Locate the cell with the specified text and output its (X, Y) center coordinate. 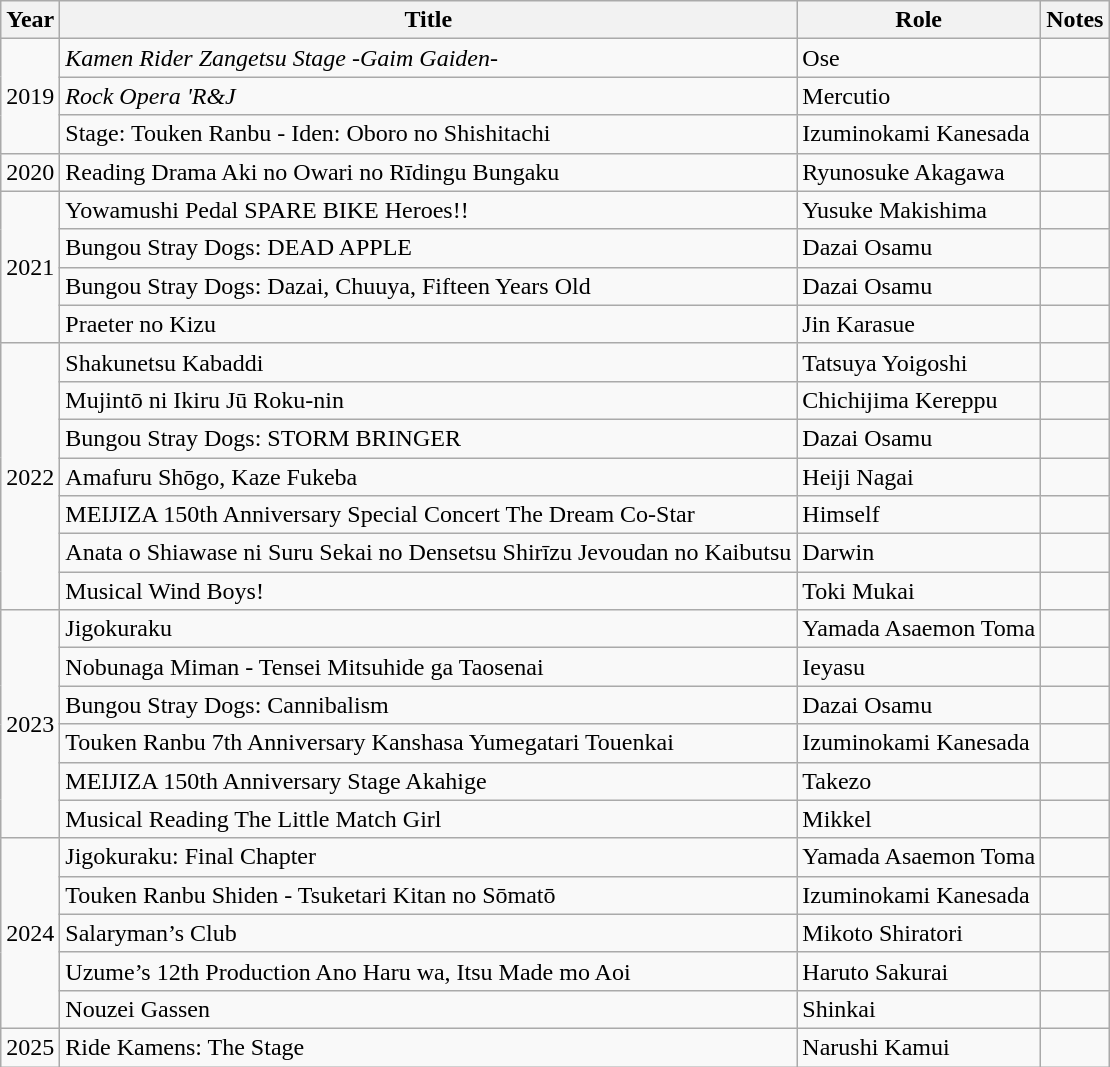
Ose (919, 58)
Yowamushi Pedal SPARE BIKE Heroes!! (428, 210)
Bungou Stray Dogs: Cannibalism (428, 705)
Jigokuraku (428, 629)
Touken Ranbu Shiden - Tsuketari Kitan no Sōmatō (428, 895)
Darwin (919, 553)
Takezo (919, 781)
Heiji Nagai (919, 477)
Year (30, 20)
2023 (30, 724)
Notes (1075, 20)
Haruto Sakurai (919, 971)
Ride Kamens: The Stage (428, 1047)
2022 (30, 476)
Mujintō ni Ikiru Jū Roku-nin (428, 400)
Tatsuya Yoigoshi (919, 362)
Musical Wind Boys! (428, 591)
Narushi Kamui (919, 1047)
Mikkel (919, 819)
Mercutio (919, 96)
Anata o Shiawase ni Suru Sekai no Densetsu Shirīzu Jevoudan no Kaibutsu (428, 553)
Mikoto Shiratori (919, 933)
Ryunosuke Akagawa (919, 172)
Bungou Stray Dogs: Dazai, Chuuya, Fifteen Years Old (428, 286)
Stage: Touken Ranbu - Iden: Oboro no Shishitachi (428, 134)
Touken Ranbu 7th Anniversary Kanshasa Yumegatari Touenkai (428, 743)
Bungou Stray Dogs: DEAD APPLE (428, 248)
Praeter no Kizu (428, 324)
Bungou Stray Dogs: STORM BRINGER (428, 438)
Kamen Rider Zangetsu Stage -Gaim Gaiden- (428, 58)
Nouzei Gassen (428, 1009)
MEIJIZA 150th Anniversary Special Concert The Dream Co-Star (428, 515)
Shakunetsu Kabaddi (428, 362)
2021 (30, 267)
Uzume’s 12th Production Ano Haru wa, Itsu Made mo Aoi (428, 971)
Himself (919, 515)
Yusuke Makishima (919, 210)
Salaryman’s Club (428, 933)
Ieyasu (919, 667)
Shinkai (919, 1009)
MEIJIZA 150th Anniversary Stage Akahige (428, 781)
Jigokuraku: Final Chapter (428, 857)
Role (919, 20)
Title (428, 20)
Jin Karasue (919, 324)
Rock Opera 'R&J (428, 96)
Toki Mukai (919, 591)
Nobunaga Miman - Tensei Mitsuhide ga Taosenai (428, 667)
Musical Reading The Little Match Girl (428, 819)
Amafuru Shōgo, Kaze Fukeba (428, 477)
2025 (30, 1047)
Chichijima Kereppu (919, 400)
2020 (30, 172)
2019 (30, 96)
2024 (30, 933)
Reading Drama Aki no Owari no Rīdingu Bungaku (428, 172)
